Output the (x, y) coordinate of the center of the cell containing the given text.  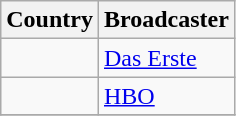
Broadcaster (166, 20)
Country (50, 20)
Das Erste (166, 58)
HBO (166, 96)
